Locate the cell with the specified text and output its [x, y] center coordinate. 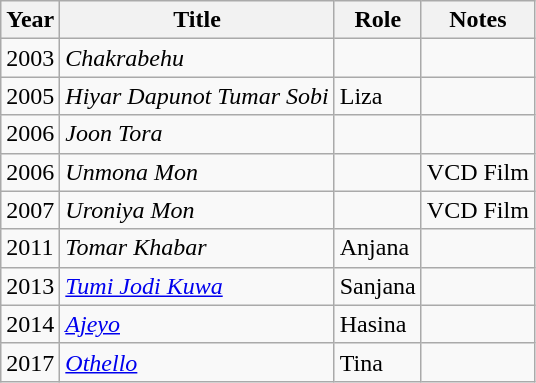
Uroniya Mon [197, 210]
Anjana [378, 248]
2013 [30, 286]
Joon Tora [197, 134]
Sanjana [378, 286]
Ajeyo [197, 324]
Tomar Khabar [197, 248]
Notes [478, 20]
Title [197, 20]
2014 [30, 324]
Othello [197, 362]
2007 [30, 210]
2017 [30, 362]
Hiyar Dapunot Tumar Sobi [197, 96]
Liza [378, 96]
Role [378, 20]
2011 [30, 248]
Hasina [378, 324]
Chakrabehu [197, 58]
2005 [30, 96]
Unmona Mon [197, 172]
Year [30, 20]
Tina [378, 362]
2003 [30, 58]
Tumi Jodi Kuwa [197, 286]
